Return (x, y) of the center of cell containing provided text 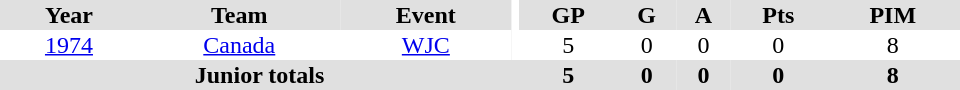
Canada (240, 45)
1974 (69, 45)
GP (568, 15)
A (704, 15)
Team (240, 15)
Event (426, 15)
Pts (778, 15)
Junior totals (260, 75)
WJC (426, 45)
G (646, 15)
Year (69, 15)
PIM (893, 15)
